Return the (x, y) coordinate for the center point of the cell that contains the specified text.  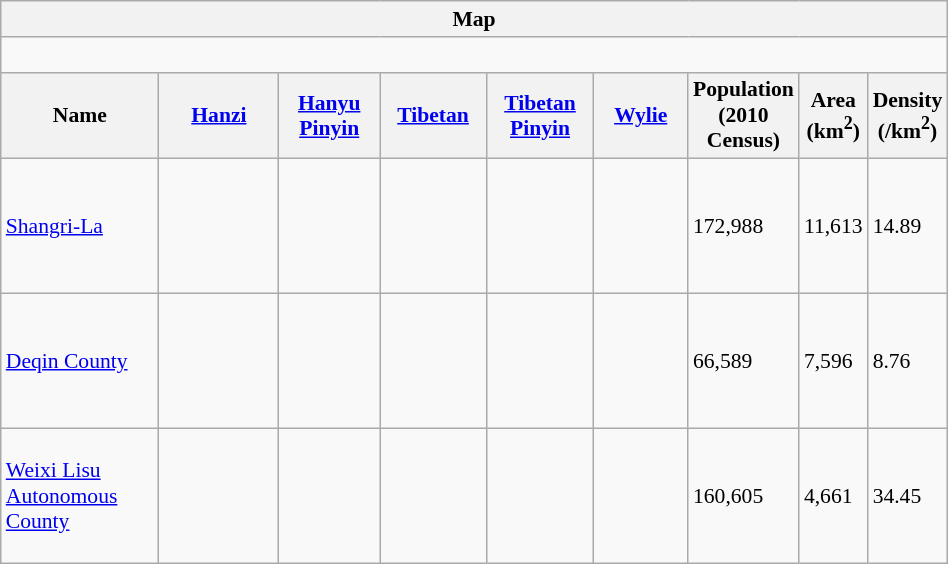
66,589 (744, 362)
172,988 (744, 226)
14.89 (908, 226)
Name (80, 116)
Hanzi (219, 116)
11,613 (834, 226)
Shangri-La (80, 226)
Weixi Lisu Autonomous County (80, 496)
Tibetan Pinyin (540, 116)
8.76 (908, 362)
Population(2010 Census) (744, 116)
Map (474, 19)
Hanyu Pinyin (330, 116)
160,605 (744, 496)
Tibetan (434, 116)
Wylie (640, 116)
7,596 (834, 362)
Deqin County (80, 362)
Area (km2) (834, 116)
34.45 (908, 496)
4,661 (834, 496)
Density(/km2) (908, 116)
